Determine the (x, y) coordinate at the center of the cell enclosing the given text.  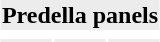
Predella panels (80, 15)
